For the text-containing cell, return its midpoint in (x, y) coordinate format. 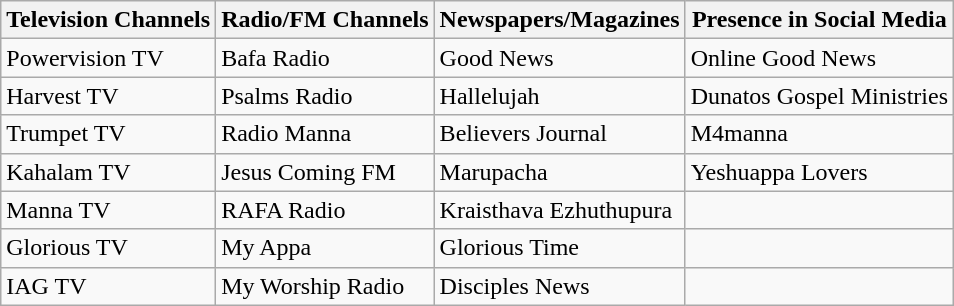
Radio Manna (325, 134)
Powervision TV (108, 58)
Dunatos Gospel Ministries (819, 96)
Manna TV (108, 210)
Presence in Social Media (819, 20)
Glorious TV (108, 248)
Disciples News (560, 286)
RAFA Radio (325, 210)
Harvest TV (108, 96)
Kraisthava Ezhuthupura (560, 210)
My Appa (325, 248)
Yeshuappa Lovers (819, 172)
Trumpet TV (108, 134)
Hallelujah (560, 96)
IAG TV (108, 286)
Marupacha (560, 172)
Jesus Coming FM (325, 172)
Good News (560, 58)
Radio/FM Channels (325, 20)
Psalms Radio (325, 96)
Glorious Time (560, 248)
Bafa Radio (325, 58)
Online Good News (819, 58)
Kahalam TV (108, 172)
Believers Journal (560, 134)
Television Channels (108, 20)
M4manna (819, 134)
Newspapers/Magazines (560, 20)
My Worship Radio (325, 286)
